From the cell containing the given text, extract its center point as (X, Y) coordinate. 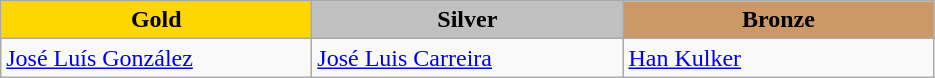
Gold (156, 20)
José Luis Carreira (468, 58)
Silver (468, 20)
Bronze (778, 20)
José Luís González (156, 58)
Han Kulker (778, 58)
